Capture the cell that displays the provided text and extract its [X, Y] central coordinate. 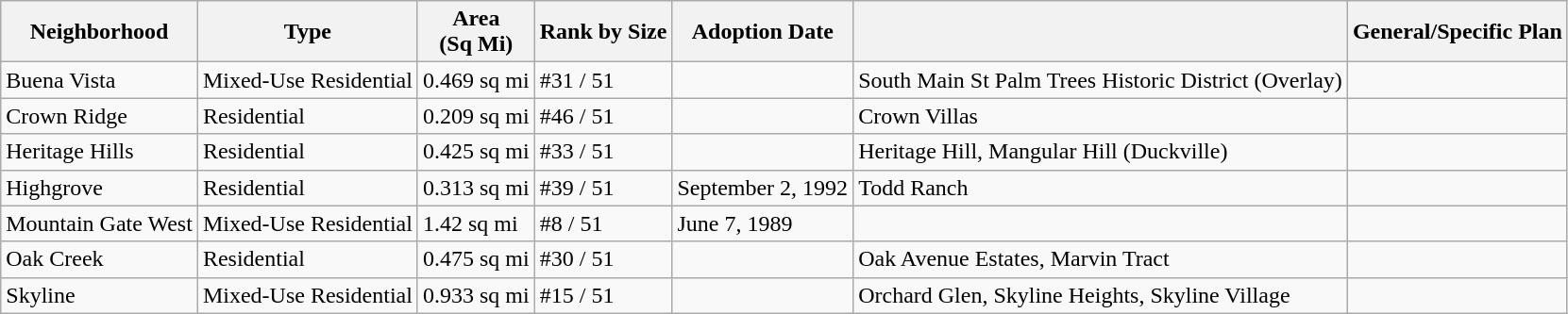
Adoption Date [763, 32]
#30 / 51 [603, 259]
0.469 sq mi [476, 80]
0.313 sq mi [476, 188]
Oak Creek [100, 259]
#8 / 51 [603, 223]
Heritage Hills [100, 152]
Todd Ranch [1101, 188]
General/Specific Plan [1458, 32]
#46 / 51 [603, 116]
Area(Sq Mi) [476, 32]
#31 / 51 [603, 80]
Mountain Gate West [100, 223]
0.933 sq mi [476, 295]
Crown Villas [1101, 116]
Type [308, 32]
Highgrove [100, 188]
Orchard Glen, Skyline Heights, Skyline Village [1101, 295]
South Main St Palm Trees Historic District (Overlay) [1101, 80]
Skyline [100, 295]
0.425 sq mi [476, 152]
September 2, 1992 [763, 188]
#15 / 51 [603, 295]
Heritage Hill, Mangular Hill (Duckville) [1101, 152]
#39 / 51 [603, 188]
#33 / 51 [603, 152]
Rank by Size [603, 32]
0.475 sq mi [476, 259]
June 7, 1989 [763, 223]
1.42 sq mi [476, 223]
Neighborhood [100, 32]
Buena Vista [100, 80]
Crown Ridge [100, 116]
Oak Avenue Estates, Marvin Tract [1101, 259]
0.209 sq mi [476, 116]
